Scan for the cell matching the given text and deliver its (x, y) coordinate at center. 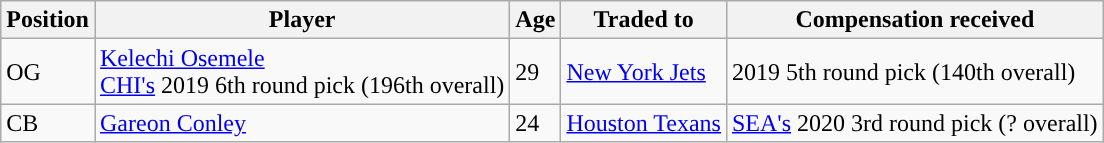
24 (536, 123)
Compensation received (914, 20)
2019 5th round pick (140th overall) (914, 72)
Gareon Conley (302, 123)
CB (48, 123)
Houston Texans (644, 123)
Position (48, 20)
OG (48, 72)
Traded to (644, 20)
Kelechi Osemele CHI's 2019 6th round pick (196th overall) (302, 72)
New York Jets (644, 72)
Age (536, 20)
29 (536, 72)
Player (302, 20)
SEA's 2020 3rd round pick (? overall) (914, 123)
